Extract the (x, y) coordinate from the center of the cell holding the provided text.  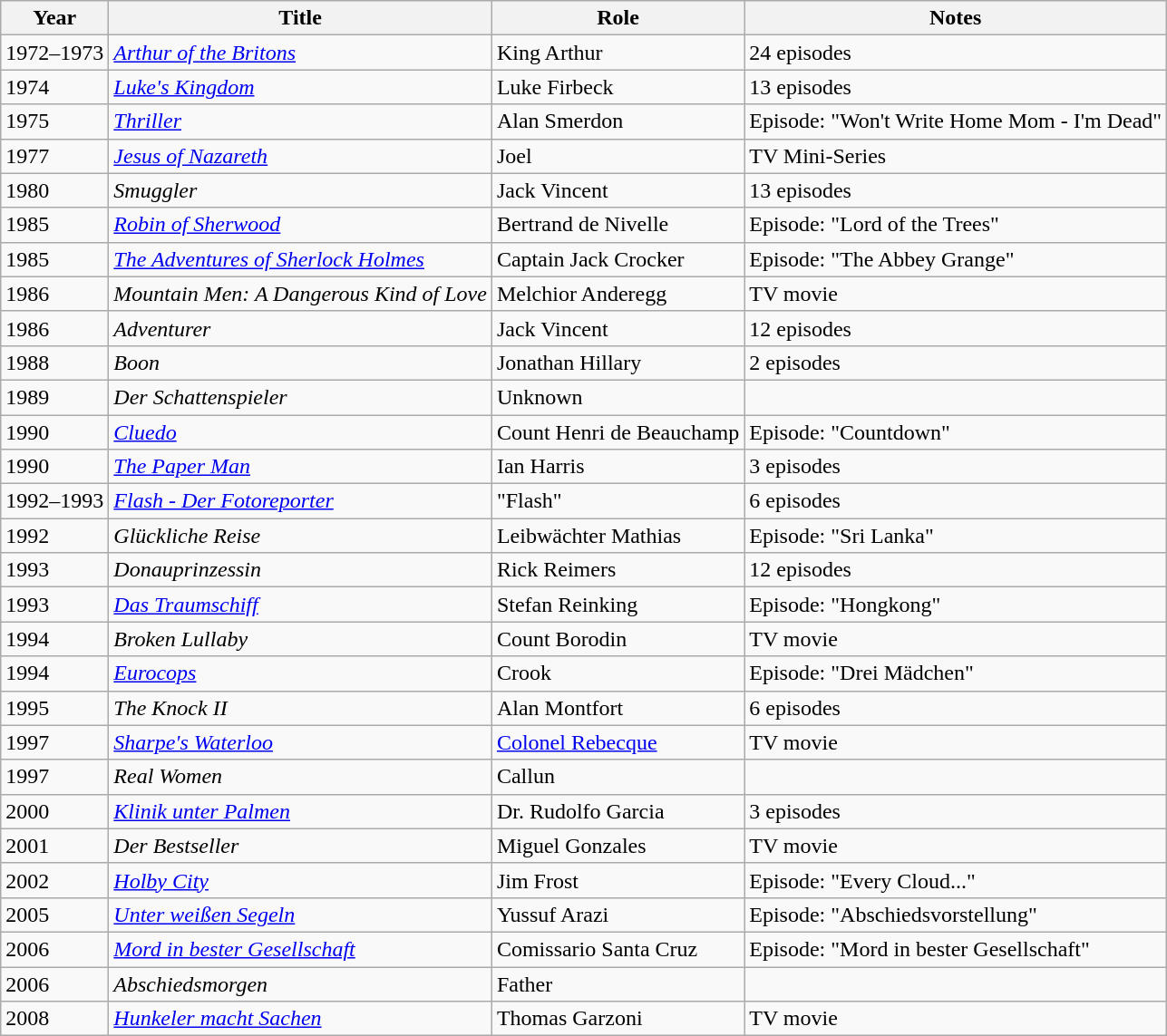
2 episodes (956, 363)
TV Mini-Series (956, 156)
Miguel Gonzales (618, 846)
2001 (54, 846)
Dr. Rudolfo Garcia (618, 811)
Unter weißen Segeln (301, 915)
Flash - Der Fotoreporter (301, 501)
Der Bestseller (301, 846)
Jim Frost (618, 880)
2005 (54, 915)
Jesus of Nazareth (301, 156)
1992 (54, 536)
The Adventures of Sherlock Holmes (301, 259)
Stefan Reinking (618, 605)
Callun (618, 777)
Sharpe's Waterloo (301, 742)
Adventurer (301, 328)
Rick Reimers (618, 570)
Glückliche Reise (301, 536)
Episode: "Every Cloud..." (956, 880)
Cluedo (301, 432)
1974 (54, 87)
Captain Jack Crocker (618, 259)
Das Traumschiff (301, 605)
1980 (54, 190)
Joel (618, 156)
1977 (54, 156)
Alan Smerdon (618, 121)
Count Henri de Beauchamp (618, 432)
The Knock II (301, 708)
Smuggler (301, 190)
1992–1993 (54, 501)
Crook (618, 673)
Ian Harris (618, 467)
Episode: "Won't Write Home Mom - I'm Dead" (956, 121)
Thriller (301, 121)
Episode: "Sri Lanka" (956, 536)
Donauprinzessin (301, 570)
2000 (54, 811)
Eurocops (301, 673)
Count Borodin (618, 639)
Year (54, 18)
1975 (54, 121)
Colonel Rebecque (618, 742)
Melchior Anderegg (618, 294)
Abschiedsmorgen (301, 983)
Episode: "Countdown" (956, 432)
Yussuf Arazi (618, 915)
King Arthur (618, 53)
Episode: "Hongkong" (956, 605)
Klinik unter Palmen (301, 811)
1988 (54, 363)
Episode: "Lord of the Trees" (956, 225)
1995 (54, 708)
Mord in bester Gesellschaft (301, 949)
Notes (956, 18)
Boon (301, 363)
Der Schattenspieler (301, 397)
2008 (54, 1019)
Holby City (301, 880)
"Flash" (618, 501)
Real Women (301, 777)
Bertrand de Nivelle (618, 225)
Unknown (618, 397)
Episode: "Abschiedsvorstellung" (956, 915)
2002 (54, 880)
Broken Lullaby (301, 639)
Arthur of the Britons (301, 53)
Hunkeler macht Sachen (301, 1019)
Episode: "Drei Mädchen" (956, 673)
Mountain Men: A Dangerous Kind of Love (301, 294)
1989 (54, 397)
24 episodes (956, 53)
Episode: "The Abbey Grange" (956, 259)
Thomas Garzoni (618, 1019)
Luke's Kingdom (301, 87)
Role (618, 18)
Jonathan Hillary (618, 363)
Alan Montfort (618, 708)
The Paper Man (301, 467)
Leibwächter Mathias (618, 536)
Father (618, 983)
Comissario Santa Cruz (618, 949)
Luke Firbeck (618, 87)
Title (301, 18)
Robin of Sherwood (301, 225)
1972–1973 (54, 53)
Episode: "Mord in bester Gesellschaft" (956, 949)
